Locate the cell with the specified text and output its (X, Y) center coordinate. 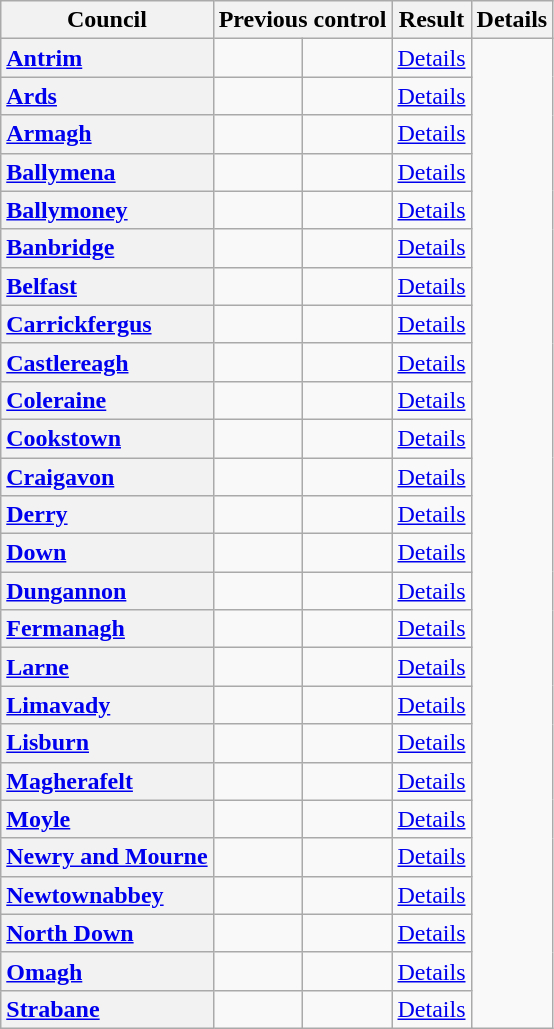
Carrickfergus (107, 324)
Newtownabbey (107, 895)
Ballymoney (107, 210)
Armagh (107, 134)
Derry (107, 515)
Larne (107, 667)
Fermanagh (107, 629)
Council (107, 20)
Result (432, 20)
Belfast (107, 286)
Ballymena (107, 172)
Limavady (107, 705)
Down (107, 553)
Previous control (302, 20)
Castlereagh (107, 362)
Banbridge (107, 248)
Cookstown (107, 438)
Magherafelt (107, 781)
Craigavon (107, 477)
Lisburn (107, 743)
Moyle (107, 819)
North Down (107, 933)
Newry and Mourne (107, 857)
Antrim (107, 58)
Coleraine (107, 400)
Omagh (107, 971)
Dungannon (107, 591)
Ards (107, 96)
Strabane (107, 1009)
